For the text-containing cell, return its midpoint in (X, Y) coordinate format. 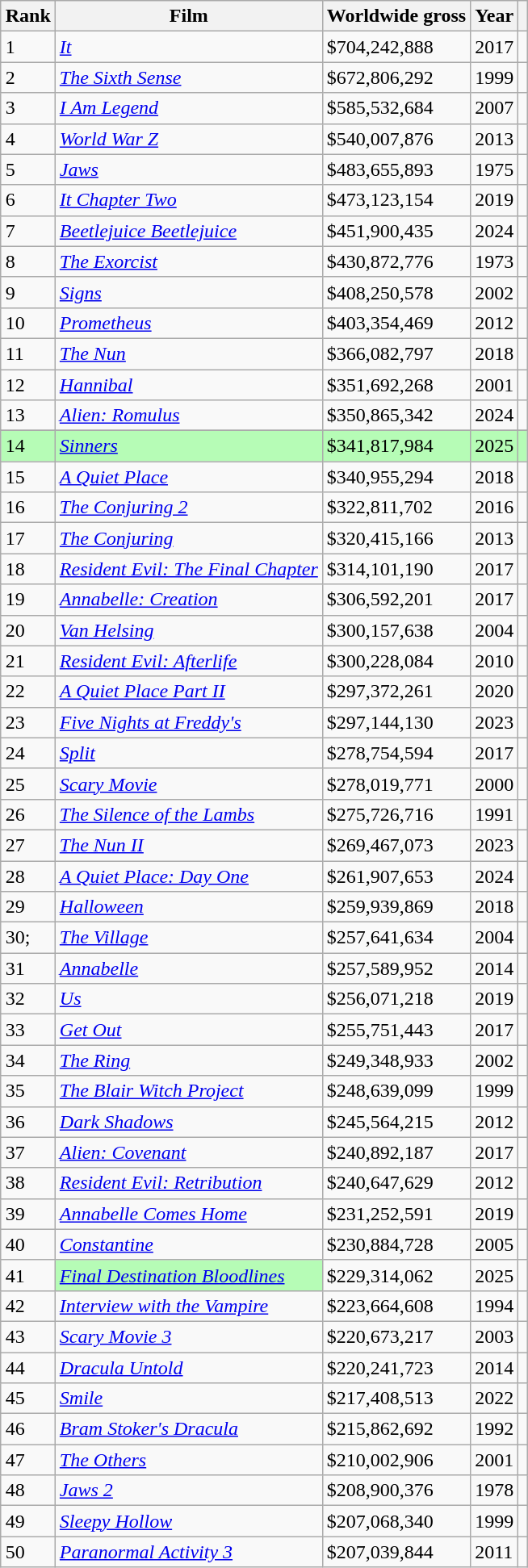
7 (27, 231)
27 (27, 845)
39 (27, 1214)
Jaws (189, 169)
$297,144,130 (396, 722)
The Nun II (189, 845)
Dracula Untold (189, 1368)
19 (27, 600)
$255,751,443 (396, 1030)
17 (27, 538)
A Quiet Place Part II (189, 692)
The Village (189, 938)
29 (27, 907)
$306,592,201 (396, 600)
2 (27, 77)
6 (27, 200)
A Quiet Place: Day One (189, 876)
Hannibal (189, 385)
Constantine (189, 1244)
Film (189, 16)
Sleepy Hollow (189, 1521)
45 (27, 1399)
22 (27, 692)
1994 (494, 1306)
34 (27, 1060)
Resident Evil: Afterlife (189, 661)
World War Z (189, 139)
Sinners (189, 446)
25 (27, 784)
$278,754,594 (396, 753)
The Blair Witch Project (189, 1091)
$275,726,716 (396, 814)
Worldwide gross (396, 16)
$229,314,062 (396, 1275)
2011 (494, 1552)
Resident Evil: Retribution (189, 1183)
41 (27, 1275)
31 (27, 968)
$245,564,215 (396, 1122)
15 (27, 477)
Smile (189, 1399)
14 (27, 446)
$208,900,376 (396, 1491)
$249,348,933 (396, 1060)
$350,865,342 (396, 416)
$215,862,692 (396, 1429)
$451,900,435 (396, 231)
Alien: Covenant (189, 1152)
The Nun (189, 353)
50 (27, 1552)
$230,884,728 (396, 1244)
The Others (189, 1460)
1992 (494, 1429)
5 (27, 169)
It (189, 47)
$473,123,154 (396, 200)
30; (27, 938)
$320,415,166 (396, 538)
2022 (494, 1399)
11 (27, 353)
The Silence of the Lambs (189, 814)
$248,639,099 (396, 1091)
The Sixth Sense (189, 77)
18 (27, 569)
$257,589,952 (396, 968)
$341,817,984 (396, 446)
$269,467,073 (396, 845)
$278,019,771 (396, 784)
24 (27, 753)
$217,408,513 (396, 1399)
$300,228,084 (396, 661)
Bram Stoker's Dracula (189, 1429)
Get Out (189, 1030)
2000 (494, 784)
$207,039,844 (396, 1552)
12 (27, 385)
43 (27, 1336)
23 (27, 722)
40 (27, 1244)
$672,806,292 (396, 77)
28 (27, 876)
$261,907,653 (396, 876)
$430,872,776 (396, 261)
4 (27, 139)
32 (27, 999)
$210,002,906 (396, 1460)
Alien: Romulus (189, 416)
Halloween (189, 907)
35 (27, 1091)
46 (27, 1429)
Us (189, 999)
1973 (494, 261)
42 (27, 1306)
The Exorcist (189, 261)
10 (27, 323)
$704,242,888 (396, 47)
1978 (494, 1491)
$256,071,218 (396, 999)
2020 (494, 692)
$585,532,684 (396, 108)
Dark Shadows (189, 1122)
$257,641,634 (396, 938)
20 (27, 630)
$297,372,261 (396, 692)
Paranormal Activity 3 (189, 1552)
Van Helsing (189, 630)
Prometheus (189, 323)
Signs (189, 292)
Interview with the Vampire (189, 1306)
Annabelle: Creation (189, 600)
$366,082,797 (396, 353)
47 (27, 1460)
$314,101,190 (396, 569)
I Am Legend (189, 108)
3 (27, 108)
$340,955,294 (396, 477)
44 (27, 1368)
$207,068,340 (396, 1521)
2007 (494, 108)
37 (27, 1152)
$240,647,629 (396, 1183)
Split (189, 753)
Annabelle Comes Home (189, 1214)
$408,250,578 (396, 292)
13 (27, 416)
49 (27, 1521)
26 (27, 814)
36 (27, 1122)
$540,007,876 (396, 139)
The Ring (189, 1060)
Annabelle (189, 968)
2016 (494, 508)
Jaws 2 (189, 1491)
Rank (27, 16)
$483,655,893 (396, 169)
2010 (494, 661)
$231,252,591 (396, 1214)
1975 (494, 169)
Beetlejuice Beetlejuice (189, 231)
Year (494, 16)
Final Destination Bloodlines (189, 1275)
48 (27, 1491)
Five Nights at Freddy's (189, 722)
$220,673,217 (396, 1336)
9 (27, 292)
8 (27, 261)
A Quiet Place (189, 477)
The Conjuring (189, 538)
2003 (494, 1336)
It Chapter Two (189, 200)
$300,157,638 (396, 630)
1991 (494, 814)
33 (27, 1030)
$322,811,702 (396, 508)
The Conjuring 2 (189, 508)
$403,354,469 (396, 323)
1 (27, 47)
$240,892,187 (396, 1152)
Scary Movie 3 (189, 1336)
$223,664,608 (396, 1306)
21 (27, 661)
Scary Movie (189, 784)
Resident Evil: The Final Chapter (189, 569)
$220,241,723 (396, 1368)
16 (27, 508)
38 (27, 1183)
$259,939,869 (396, 907)
2005 (494, 1244)
$351,692,268 (396, 385)
